Output the [X, Y] coordinate of the center of the cell containing the given text.  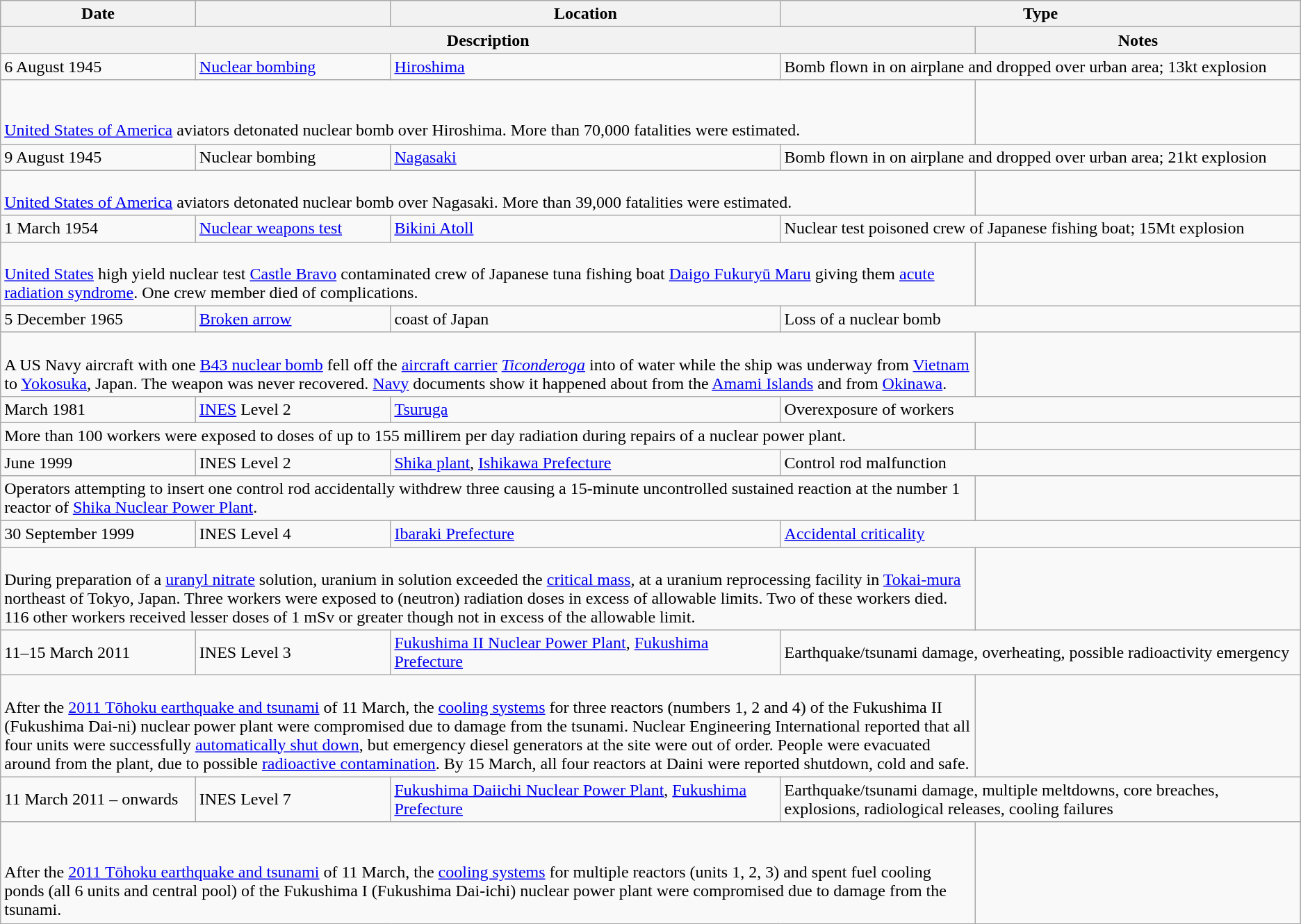
Notes [1138, 40]
Control rod malfunction [1040, 462]
More than 100 workers were exposed to doses of up to 155 millirem per day radiation during repairs of a nuclear power plant. [488, 436]
9 August 1945 [99, 157]
United States of America aviators detonated nuclear bomb over Hiroshima. More than 70,000 fatalities were estimated. [488, 112]
Earthquake/tsunami damage, overheating, possible radioactivity emergency [1040, 653]
Loss of a nuclear bomb [1040, 319]
1 March 1954 [99, 229]
Bomb flown in on airplane and dropped over urban area; 21kt explosion [1040, 157]
30 September 1999 [99, 534]
Bomb flown in on airplane and dropped over urban area; 13kt explosion [1040, 67]
Nuclear weapons test [293, 229]
Ibaraki Prefecture [585, 534]
INES Level 7 [293, 799]
Fukushima II Nuclear Power Plant, Fukushima Prefecture [585, 653]
Date [99, 14]
Fukushima Daiichi Nuclear Power Plant, Fukushima Prefecture [585, 799]
11–15 March 2011 [99, 653]
INES Level 4 [293, 534]
June 1999 [99, 462]
Overexposure of workers [1040, 409]
Broken arrow [293, 319]
6 August 1945 [99, 67]
INES Level 3 [293, 653]
11 March 2011 – onwards [99, 799]
Type [1040, 14]
March 1981 [99, 409]
Hiroshima [585, 67]
5 December 1965 [99, 319]
Nagasaki [585, 157]
Earthquake/tsunami damage, multiple meltdowns, core breaches, explosions, radiological releases, cooling failures [1040, 799]
Shika plant, Ishikawa Prefecture [585, 462]
coast of Japan [585, 319]
United States of America aviators detonated nuclear bomb over Nagasaki. More than 39,000 fatalities were estimated. [488, 193]
Location [585, 14]
Description [488, 40]
Tsuruga [585, 409]
Accidental criticality [1040, 534]
Nuclear test poisoned crew of Japanese fishing boat; 15Mt explosion [1040, 229]
Bikini Atoll [585, 229]
